Capture the cell that displays the provided text and extract its [X, Y] central coordinate. 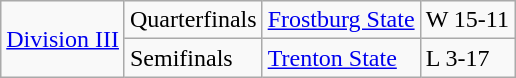
Division III [63, 39]
Semifinals [193, 58]
W 15-11 [467, 20]
L 3-17 [467, 58]
Frostburg State [341, 20]
Trenton State [341, 58]
Quarterfinals [193, 20]
